Locate the cell with the specified text and output its [X, Y] center coordinate. 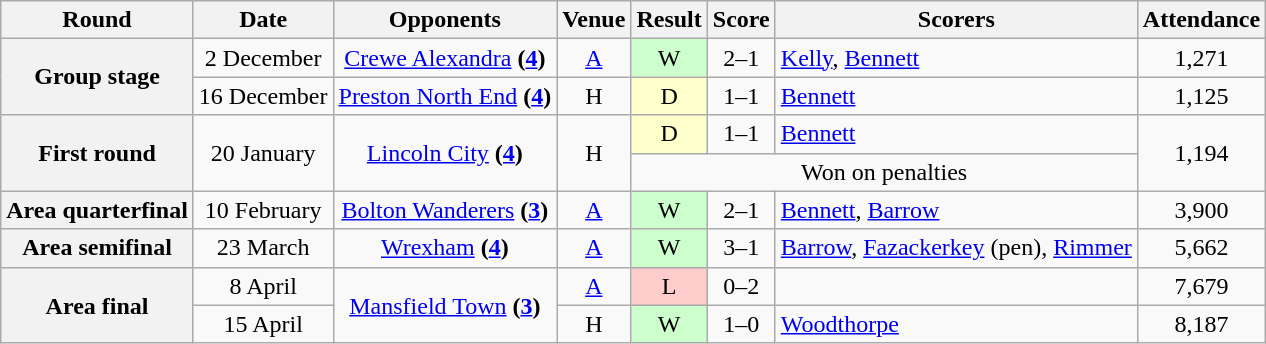
Opponents [445, 20]
Kelly, Bennett [956, 58]
2 December [263, 58]
15 April [263, 324]
Venue [594, 20]
Area semifinal [98, 248]
7,679 [1201, 286]
Woodthorpe [956, 324]
Area final [98, 305]
Group stage [98, 77]
1,271 [1201, 58]
Bolton Wanderers (3) [445, 210]
1,194 [1201, 153]
0–2 [741, 286]
Attendance [1201, 20]
3,900 [1201, 210]
Won on penalties [884, 172]
16 December [263, 96]
1–0 [741, 324]
20 January [263, 153]
Date [263, 20]
Barrow, Fazackerkey (pen), Rimmer [956, 248]
3–1 [741, 248]
Wrexham (4) [445, 248]
Bennett, Barrow [956, 210]
Preston North End (4) [445, 96]
1,125 [1201, 96]
Lincoln City (4) [445, 153]
23 March [263, 248]
Result [669, 20]
Mansfield Town (3) [445, 305]
Crewe Alexandra (4) [445, 58]
Scorers [956, 20]
8 April [263, 286]
First round [98, 153]
8,187 [1201, 324]
5,662 [1201, 248]
L [669, 286]
Score [741, 20]
10 February [263, 210]
Round [98, 20]
Area quarterfinal [98, 210]
